Pinpoint the cell where the given text exists, returning its (x, y) midpoint coordinate. 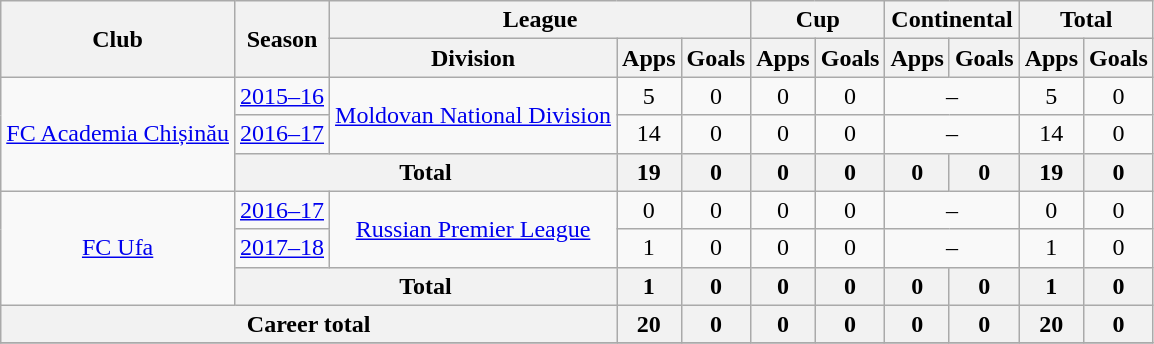
Career total (309, 324)
2017–18 (282, 248)
Cup (818, 20)
Moldovan National Division (474, 115)
2015–16 (282, 96)
Continental (952, 20)
Russian Premier League (474, 229)
League (540, 20)
Club (118, 39)
Division (474, 58)
FC Academia Chișinău (118, 134)
Season (282, 39)
FC Ufa (118, 248)
